Extract the [x, y] coordinate from the center of the cell holding the provided text.  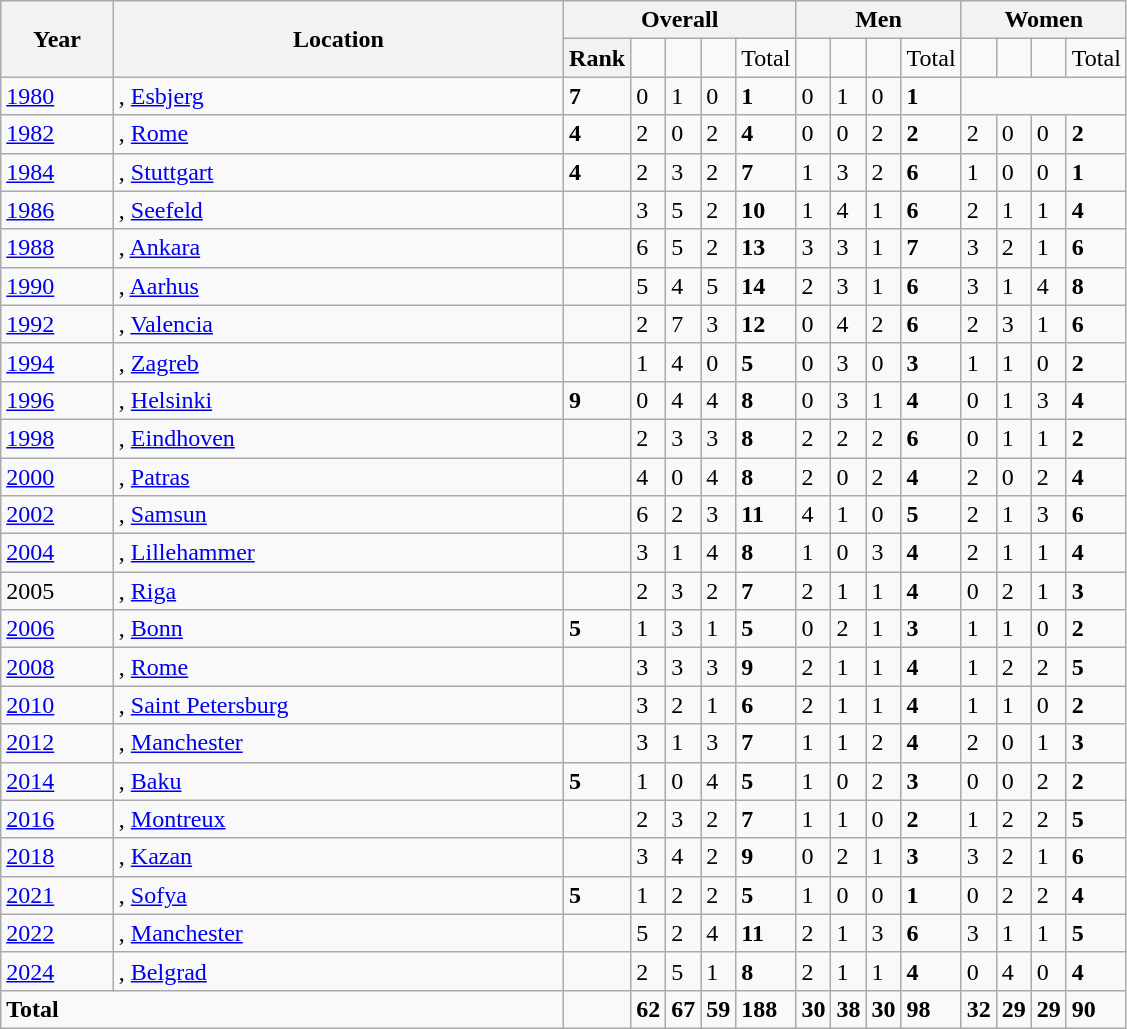
62 [648, 1009]
Men [878, 20]
2024 [58, 971]
2002 [58, 515]
, Montreux [338, 819]
1988 [58, 248]
, Sofya [338, 895]
1990 [58, 286]
2014 [58, 781]
, Lillehammer [338, 553]
1994 [58, 362]
, Samsun [338, 515]
Year [58, 39]
38 [848, 1009]
10 [766, 210]
1986 [58, 210]
, Eindhoven [338, 438]
13 [766, 248]
Location [338, 39]
, Zagreb [338, 362]
2021 [58, 895]
, Baku [338, 781]
1980 [58, 96]
, Seefeld [338, 210]
67 [684, 1009]
Overall [680, 20]
1992 [58, 324]
, Ankara [338, 248]
1996 [58, 400]
, Patras [338, 477]
32 [978, 1009]
14 [766, 286]
1984 [58, 172]
, Kazan [338, 857]
1998 [58, 438]
, Esbjerg [338, 96]
, Bonn [338, 629]
1982 [58, 134]
, Riga [338, 591]
2008 [58, 667]
, Saint Petersburg [338, 705]
12 [766, 324]
2016 [58, 819]
, Helsinki [338, 400]
Rank [598, 58]
2022 [58, 933]
, Valencia [338, 324]
2010 [58, 705]
2012 [58, 743]
90 [1096, 1009]
2005 [58, 591]
, Belgrad [338, 971]
, Stuttgart [338, 172]
2000 [58, 477]
188 [766, 1009]
Women [1044, 20]
, Aarhus [338, 286]
59 [718, 1009]
2004 [58, 553]
98 [931, 1009]
2018 [58, 857]
2006 [58, 629]
